Search for the cell housing the specified text and yield its (x, y) center coordinate. 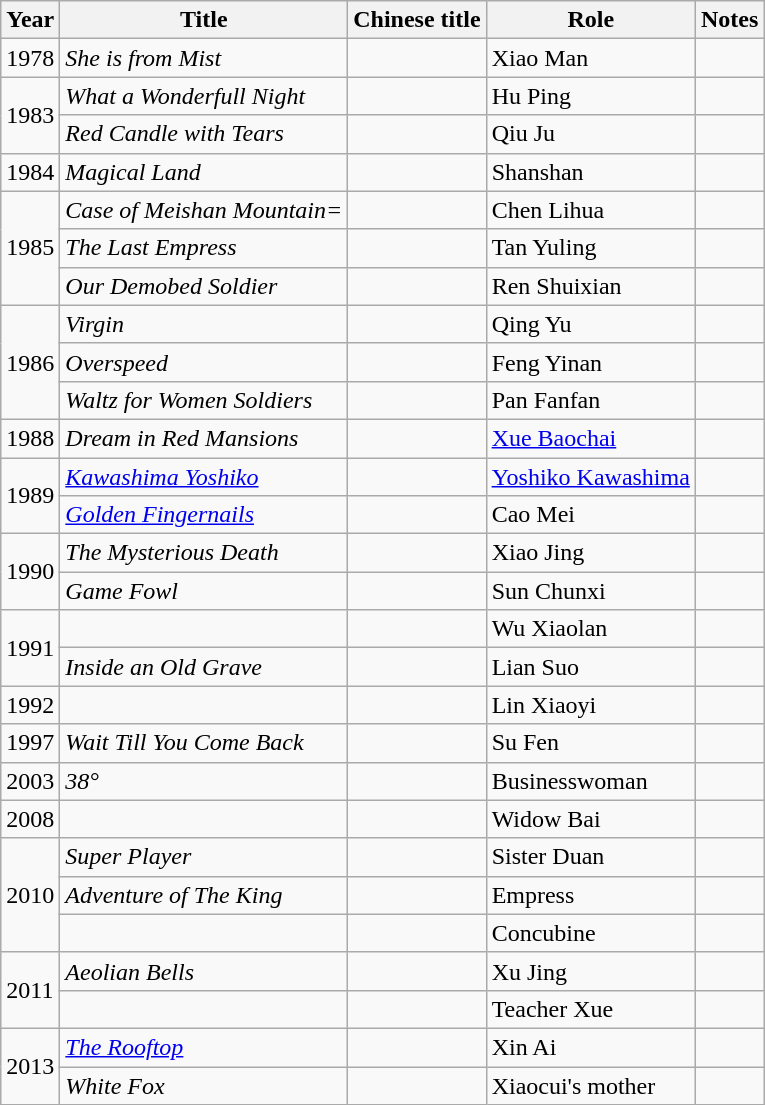
1989 (30, 496)
Shanshan (590, 172)
Pan Fanfan (590, 400)
2011 (30, 990)
Cao Mei (590, 515)
What a Wonderfull Night (204, 96)
Our Demobed Soldier (204, 286)
Red Candle with Tears (204, 134)
White Fox (204, 1085)
Game Fowl (204, 591)
Tan Yuling (590, 248)
Role (590, 20)
Hu Ping (590, 96)
1990 (30, 572)
Sister Duan (590, 857)
Wait Till You Come Back (204, 743)
Lian Suo (590, 667)
Year (30, 20)
Golden Fingernails (204, 515)
1978 (30, 58)
Xiao Man (590, 58)
The Mysterious Death (204, 553)
Teacher Xue (590, 1009)
Empress (590, 895)
1984 (30, 172)
1985 (30, 248)
1986 (30, 362)
2008 (30, 819)
Chinese title (417, 20)
Feng Yinan (590, 362)
Chen Lihua (590, 210)
38° (204, 781)
Widow Bai (590, 819)
1983 (30, 115)
2010 (30, 895)
Xin Ai (590, 1047)
Qing Yu (590, 324)
She is from Mist (204, 58)
Overspeed (204, 362)
Xiao Jing (590, 553)
Lin Xiaoyi (590, 705)
Adventure of The King (204, 895)
Xue Baochai (590, 438)
Yoshiko Kawashima (590, 477)
Waltz for Women Soldiers (204, 400)
Ren Shuixian (590, 286)
Xiaocui's mother (590, 1085)
Xu Jing (590, 971)
Kawashima Yoshiko (204, 477)
The Last Empress (204, 248)
Virgin (204, 324)
Sun Chunxi (590, 591)
Aeolian Bells (204, 971)
The Rooftop (204, 1047)
Notes (729, 20)
Title (204, 20)
Wu Xiaolan (590, 629)
1992 (30, 705)
Businesswoman (590, 781)
2003 (30, 781)
Case of Meishan Mountain= (204, 210)
1991 (30, 648)
Dream in Red Mansions (204, 438)
Su Fen (590, 743)
1997 (30, 743)
Inside an Old Grave (204, 667)
Qiu Ju (590, 134)
2013 (30, 1066)
Concubine (590, 933)
1988 (30, 438)
Magical Land (204, 172)
Super Player (204, 857)
